Pinpoint the cell where the given text exists, returning its [x, y] midpoint coordinate. 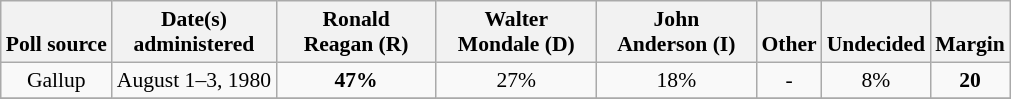
8% [876, 80]
August 1–3, 1980 [194, 80]
Poll source [56, 32]
27% [516, 80]
Undecided [876, 32]
Margin [970, 32]
Other [788, 32]
WalterMondale (D) [516, 32]
JohnAnderson (I) [676, 32]
20 [970, 80]
RonaldReagan (R) [356, 32]
Gallup [56, 80]
18% [676, 80]
- [788, 80]
Date(s)administered [194, 32]
47% [356, 80]
